For the text-containing cell, return its midpoint in (x, y) coordinate format. 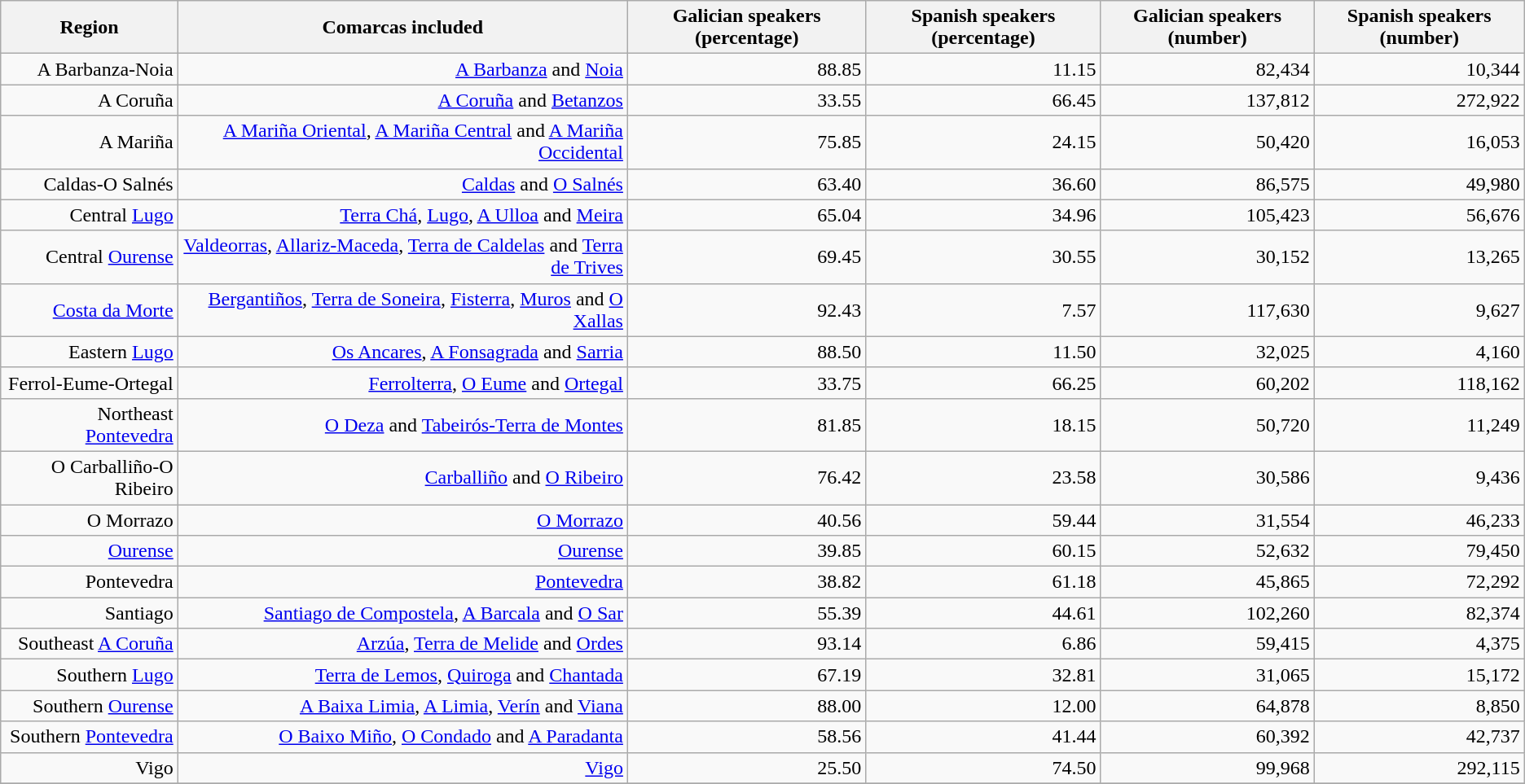
O Baixo Miño, O Condado and A Paradanta (402, 737)
Spanish speakers (percentage) (983, 28)
117,630 (1207, 309)
Northeast Pontevedra (90, 425)
15,172 (1419, 675)
46,233 (1419, 520)
41.44 (983, 737)
50,720 (1207, 425)
Os Ancares, A Fonsagrada and Sarria (402, 352)
Comarcas included (402, 28)
18.15 (983, 425)
23.58 (983, 477)
A Baixa Limia, A Limia, Verín and Viana (402, 706)
59.44 (983, 520)
Santiago (90, 613)
8,850 (1419, 706)
24.15 (983, 142)
Valdeorras, Allariz-Maceda, Terra de Caldelas and Terra de Trives (402, 257)
30.55 (983, 257)
99,968 (1207, 768)
33.55 (746, 100)
34.96 (983, 215)
45,865 (1207, 582)
66.45 (983, 100)
88.50 (746, 352)
52,632 (1207, 551)
11.50 (983, 352)
59,415 (1207, 644)
Region (90, 28)
25.50 (746, 768)
72,292 (1419, 582)
11.15 (983, 69)
Ferrolterra, O Eume and Ortegal (402, 383)
44.61 (983, 613)
118,162 (1419, 383)
86,575 (1207, 184)
Southeast A Coruña (90, 644)
33.75 (746, 383)
76.42 (746, 477)
Terra de Lemos, Quiroga and Chantada (402, 675)
60,202 (1207, 383)
93.14 (746, 644)
O Carballiño-O Ribeiro (90, 477)
30,152 (1207, 257)
12.00 (983, 706)
A Mariña Oriental, A Mariña Central and A Mariña Occidental (402, 142)
38.82 (746, 582)
63.40 (746, 184)
39.85 (746, 551)
69.45 (746, 257)
137,812 (1207, 100)
40.56 (746, 520)
82,434 (1207, 69)
4,375 (1419, 644)
49,980 (1419, 184)
A Barbanza-Noia (90, 69)
Terra Chá, Lugo, A Ulloa and Meira (402, 215)
50,420 (1207, 142)
A Barbanza and Noia (402, 69)
42,737 (1419, 737)
88.00 (746, 706)
Ferrol-Eume-Ortegal (90, 383)
Central Lugo (90, 215)
82,374 (1419, 613)
A Coruña and Betanzos (402, 100)
Caldas-O Salnés (90, 184)
Southern Ourense (90, 706)
74.50 (983, 768)
67.19 (746, 675)
A Mariña (90, 142)
292,115 (1419, 768)
58.56 (746, 737)
92.43 (746, 309)
32.81 (983, 675)
75.85 (746, 142)
O Deza and Tabeirós-Terra de Montes (402, 425)
Southern Lugo (90, 675)
16,053 (1419, 142)
105,423 (1207, 215)
60.15 (983, 551)
Caldas and O Salnés (402, 184)
9,627 (1419, 309)
56,676 (1419, 215)
88.85 (746, 69)
A Coruña (90, 100)
102,260 (1207, 613)
Arzúa, Terra de Melide and Ordes (402, 644)
Central Ourense (90, 257)
55.39 (746, 613)
81.85 (746, 425)
Spanish speakers (number) (1419, 28)
60,392 (1207, 737)
31,065 (1207, 675)
Bergantiños, Terra de Soneira, Fisterra, Muros and O Xallas (402, 309)
7.57 (983, 309)
9,436 (1419, 477)
66.25 (983, 383)
61.18 (983, 582)
13,265 (1419, 257)
31,554 (1207, 520)
Galician speakers (number) (1207, 28)
11,249 (1419, 425)
30,586 (1207, 477)
79,450 (1419, 551)
Carballiño and O Ribeiro (402, 477)
65.04 (746, 215)
272,922 (1419, 100)
Galician speakers (percentage) (746, 28)
4,160 (1419, 352)
Costa da Morte (90, 309)
Santiago de Compostela, A Barcala and O Sar (402, 613)
32,025 (1207, 352)
Eastern Lugo (90, 352)
36.60 (983, 184)
64,878 (1207, 706)
Southern Pontevedra (90, 737)
6.86 (983, 644)
10,344 (1419, 69)
